Output the (x, y) coordinate of the center of the cell containing the given text.  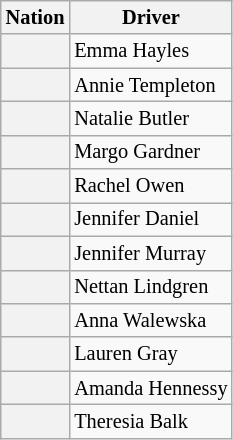
Anna Walewska (150, 320)
Theresia Balk (150, 421)
Rachel Owen (150, 186)
Driver (150, 17)
Jennifer Murray (150, 253)
Amanda Hennessy (150, 388)
Lauren Gray (150, 354)
Jennifer Daniel (150, 219)
Natalie Butler (150, 118)
Nettan Lindgren (150, 287)
Nation (36, 17)
Margo Gardner (150, 152)
Annie Templeton (150, 85)
Emma Hayles (150, 51)
